Determine the (x, y) coordinate at the center of the cell enclosing the given text.  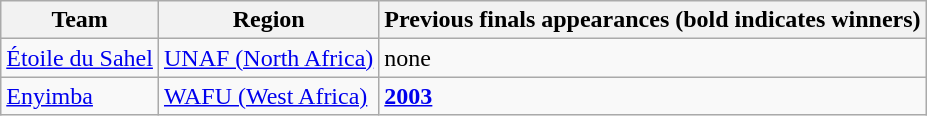
Étoile du Sahel (80, 58)
Team (80, 20)
UNAF (North Africa) (268, 58)
Enyimba (80, 96)
WAFU (West Africa) (268, 96)
none (652, 58)
Previous finals appearances (bold indicates winners) (652, 20)
Region (268, 20)
2003 (652, 96)
